Return (X, Y) of the center of cell containing provided text 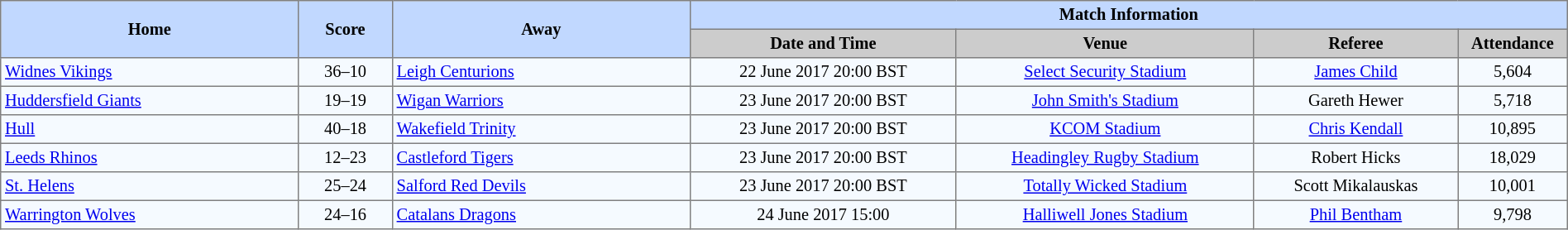
James Child (1355, 72)
Hull (150, 129)
Leeds Rhinos (150, 157)
Scott Mikalauskas (1355, 186)
Wakefield Trinity (541, 129)
19–19 (346, 100)
Away (541, 30)
9,798 (1513, 214)
Robert Hicks (1355, 157)
Phil Bentham (1355, 214)
Warrington Wolves (150, 214)
24 June 2017 15:00 (823, 214)
40–18 (346, 129)
18,029 (1513, 157)
John Smith's Stadium (1105, 100)
Score (346, 30)
Castleford Tigers (541, 157)
12–23 (346, 157)
Gareth Hewer (1355, 100)
Attendance (1513, 43)
22 June 2017 20:00 BST (823, 72)
25–24 (346, 186)
Chris Kendall (1355, 129)
St. Helens (150, 186)
Match Information (1128, 15)
Huddersfield Giants (150, 100)
Salford Red Devils (541, 186)
5,718 (1513, 100)
Select Security Stadium (1105, 72)
Catalans Dragons (541, 214)
5,604 (1513, 72)
Date and Time (823, 43)
24–16 (346, 214)
Wigan Warriors (541, 100)
Widnes Vikings (150, 72)
Venue (1105, 43)
36–10 (346, 72)
Leigh Centurions (541, 72)
Totally Wicked Stadium (1105, 186)
Headingley Rugby Stadium (1105, 157)
Referee (1355, 43)
Halliwell Jones Stadium (1105, 214)
KCOM Stadium (1105, 129)
10,001 (1513, 186)
10,895 (1513, 129)
Home (150, 30)
